Search for the cell housing the specified text and yield its (x, y) center coordinate. 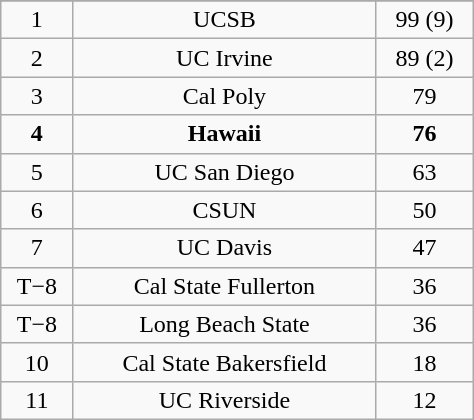
79 (424, 96)
5 (37, 172)
76 (424, 134)
6 (37, 210)
UCSB (224, 20)
63 (424, 172)
Cal Poly (224, 96)
2 (37, 58)
UC Riverside (224, 400)
4 (37, 134)
50 (424, 210)
11 (37, 400)
99 (9) (424, 20)
Long Beach State (224, 324)
3 (37, 96)
7 (37, 248)
UC Davis (224, 248)
Hawaii (224, 134)
Cal State Bakersfield (224, 362)
89 (2) (424, 58)
47 (424, 248)
18 (424, 362)
12 (424, 400)
Cal State Fullerton (224, 286)
UC Irvine (224, 58)
UC San Diego (224, 172)
10 (37, 362)
CSUN (224, 210)
1 (37, 20)
